Determine the [x, y] coordinate at the center of the cell enclosing the given text.  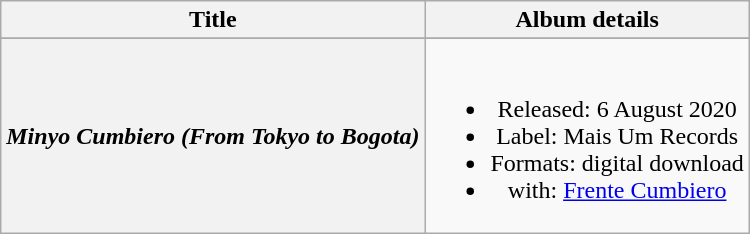
Album details [587, 20]
Title [213, 20]
Minyo Cumbiero (From Tokyo to Bogota) [213, 136]
Released: 6 August 2020Label: Mais Um RecordsFormats: digital downloadwith: Frente Cumbiero [587, 136]
